Determine the (x, y) coordinate at the center of the cell enclosing the given text.  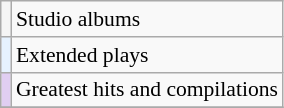
Extended plays (147, 55)
Greatest hits and compilations (147, 90)
Studio albums (147, 19)
